From the cell containing the given text, extract its center point as (x, y) coordinate. 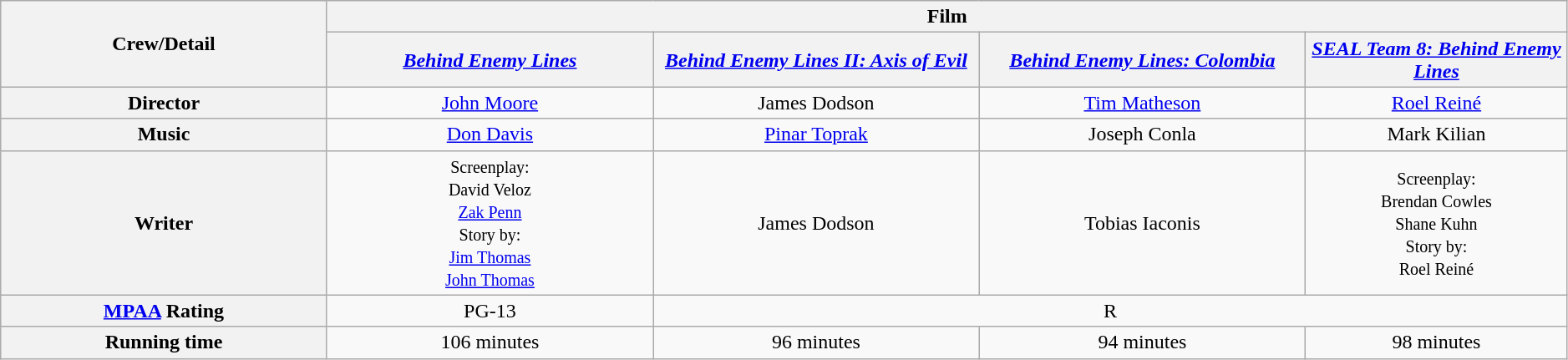
98 minutes (1437, 342)
R (1111, 311)
John Moore (490, 103)
Pinar Toprak (816, 134)
Running time (164, 342)
PG-13 (490, 311)
Film (947, 17)
SEAL Team 8: Behind Enemy Lines (1437, 60)
Screenplay: David Veloz Zak Penn Story by: Jim Thomas John Thomas (490, 222)
Joseph Conla (1142, 134)
106 minutes (490, 342)
Mark Kilian (1437, 134)
Director (164, 103)
Music (164, 134)
Roel Reiné (1437, 103)
Behind Enemy Lines: Colombia (1142, 60)
96 minutes (816, 342)
94 minutes (1142, 342)
Behind Enemy Lines II: Axis of Evil (816, 60)
Behind Enemy Lines (490, 60)
MPAA Rating (164, 311)
Crew/Detail (164, 43)
Screenplay: Brendan Cowles Shane Kuhn Story by: Roel Reiné (1437, 222)
Don Davis (490, 134)
Tim Matheson (1142, 103)
Writer (164, 222)
Tobias Iaconis (1142, 222)
